Search for the cell housing the specified text and yield its (X, Y) center coordinate. 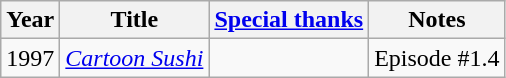
Special thanks (289, 20)
Episode #1.4 (437, 58)
Title (134, 20)
Cartoon Sushi (134, 58)
1997 (30, 58)
Notes (437, 20)
Year (30, 20)
